Identify which cell holds the provided text, then report its (X, Y) central coordinate. 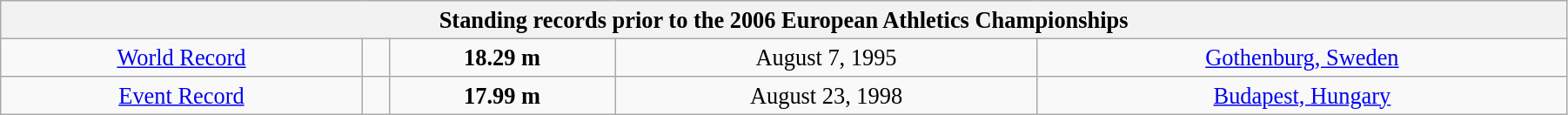
Event Record (181, 95)
17.99 m (501, 95)
18.29 m (501, 57)
Gothenburg, Sweden (1302, 57)
Standing records prior to the 2006 European Athletics Championships (784, 19)
August 23, 1998 (827, 95)
August 7, 1995 (827, 57)
World Record (181, 57)
Budapest, Hungary (1302, 95)
